For the text-containing cell, return its midpoint in (x, y) coordinate format. 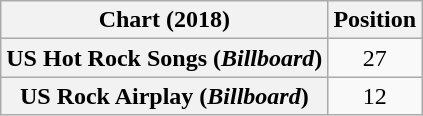
12 (375, 96)
Position (375, 20)
27 (375, 58)
US Hot Rock Songs (Billboard) (164, 58)
Chart (2018) (164, 20)
US Rock Airplay (Billboard) (164, 96)
